Scan for the cell matching the given text and deliver its (X, Y) coordinate at center. 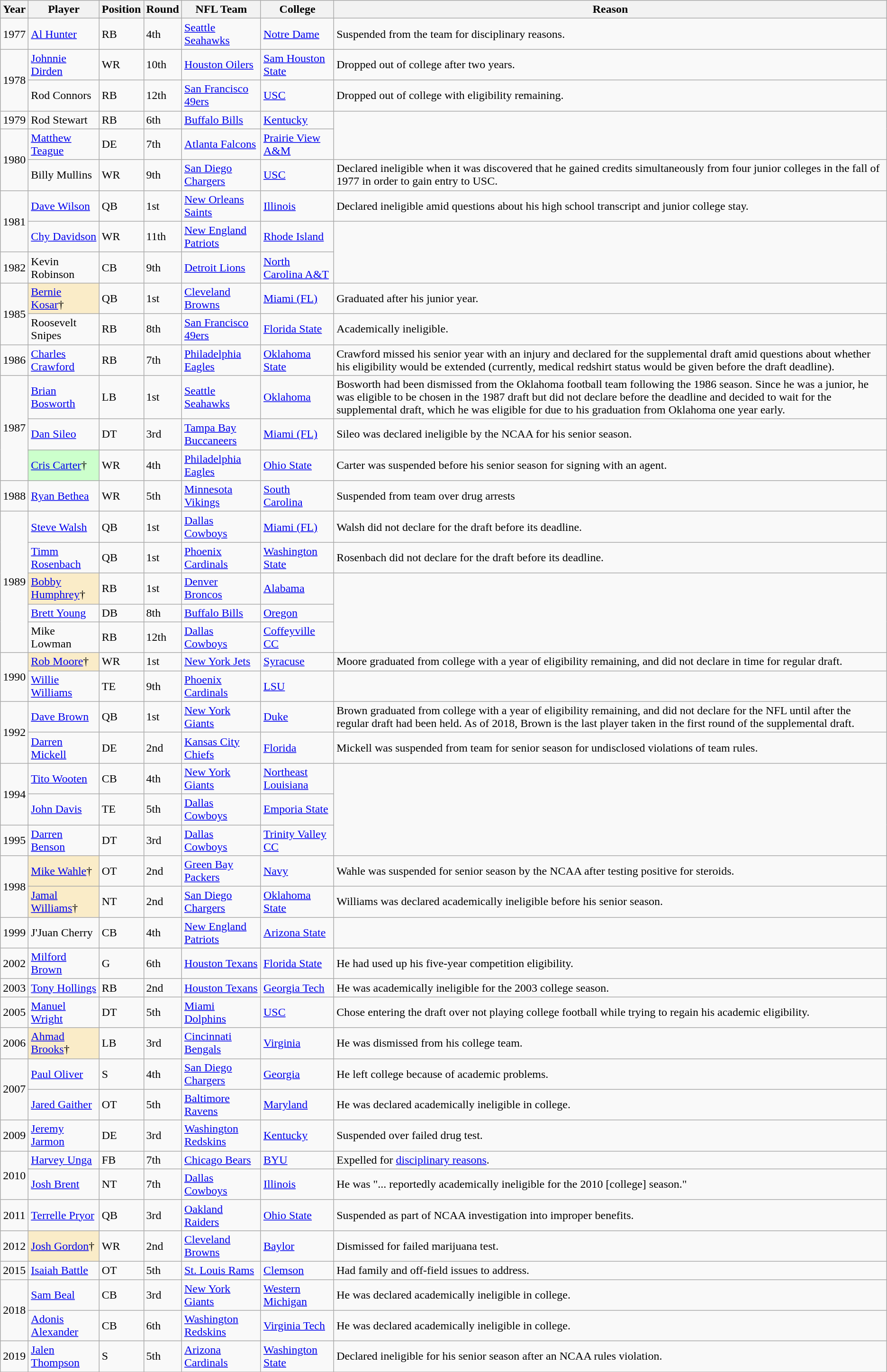
Kevin Robinson (63, 267)
New York Jets (221, 662)
College (297, 9)
Rob Moore† (63, 662)
10th (163, 64)
Oregon (297, 613)
Milford Brown (63, 963)
1980 (14, 160)
Georgia (297, 1074)
Houston Oilers (221, 64)
Tito Wooten (63, 779)
Maryland (297, 1104)
1999 (14, 933)
Declared ineligible for his senior season after an NCAA rules violation. (610, 1356)
Declared ineligible amid questions about his high school transcript and junior college stay. (610, 206)
1986 (14, 360)
2003 (14, 988)
Dave Wilson (63, 206)
Virginia (297, 1043)
Suspended as part of NCAA investigation into improper benefits. (610, 1215)
Alabama (297, 588)
Navy (297, 871)
Dropped out of college after two years. (610, 64)
Roosevelt Snipes (63, 329)
Clemson (297, 1270)
Year (14, 9)
Mike Wahle† (63, 871)
North Carolina A&T (297, 267)
2018 (14, 1310)
Terrelle Pryor (63, 1215)
Billy Mullins (63, 175)
Minnesota Vikings (221, 496)
LSU (297, 686)
Player (63, 9)
Wahle was suspended for senior season by the NCAA after testing positive for steroids. (610, 871)
2002 (14, 963)
Isaiah Battle (63, 1270)
1989 (14, 582)
Matthew Teague (63, 144)
Dismissed for failed marijuana test. (610, 1246)
1992 (14, 732)
Green Bay Packers (221, 871)
Trinity Valley CC (297, 840)
Chicago Bears (221, 1160)
Moore graduated from college with a year of eligibility remaining, and did not declare in time for regular draft. (610, 662)
1995 (14, 840)
Northeast Louisiana (297, 779)
Manuel Wright (63, 1013)
1982 (14, 267)
Oklahoma (297, 397)
South Carolina (297, 496)
Graduated after his junior year. (610, 298)
Johnnie Dirden (63, 64)
Brian Bosworth (63, 397)
2009 (14, 1136)
2005 (14, 1013)
Virginia Tech (297, 1326)
Dropped out of college with eligibility remaining. (610, 96)
Bobby Humphrey† (63, 588)
Mike Lowman (63, 637)
Chy Davidson (63, 237)
Darren Mickell (63, 747)
Williams was declared academically ineligible before his senior season. (610, 902)
Denver Broncos (221, 588)
Arizona State (297, 933)
FB (121, 1160)
1988 (14, 496)
Willie Williams (63, 686)
Harvey Unga (63, 1160)
J'Juan Cherry (63, 933)
Suspended over failed drug test. (610, 1136)
Darren Benson (63, 840)
John Davis (63, 809)
Bernie Kosar† (63, 298)
Brett Young (63, 613)
G (121, 963)
Jared Gaither (63, 1104)
Jalen Thompson (63, 1356)
1977 (14, 34)
Baltimore Ravens (221, 1104)
Emporia State (297, 809)
Jeremy Jarmon (63, 1136)
Expelled for disciplinary reasons. (610, 1160)
Prairie View A&M (297, 144)
Position (121, 9)
Dave Brown (63, 717)
11th (163, 237)
1998 (14, 887)
St. Louis Rams (221, 1270)
Baylor (297, 1246)
Ryan Bethea (63, 496)
2012 (14, 1246)
He was "... reportedly academically ineligible for the 2010 [college] season." (610, 1184)
Detroit Lions (221, 267)
Western Michigan (297, 1295)
Mickell was suspended from team for senior season for undisclosed violations of team rules. (610, 747)
Ahmad Brooks† (63, 1043)
2007 (14, 1089)
Sam Beal (63, 1295)
Josh Brent (63, 1184)
DB (121, 613)
Academically ineligible. (610, 329)
Rhode Island (297, 237)
Charles Crawford (63, 360)
1979 (14, 120)
Notre Dame (297, 34)
BYU (297, 1160)
Paul Oliver (63, 1074)
He was dismissed from his college team. (610, 1043)
Walsh did not declare for the draft before its deadline. (610, 527)
Coffeyville CC (297, 637)
Sileo was declared ineligible by the NCAA for his senior season. (610, 435)
Rosenbach did not declare for the draft before its deadline. (610, 558)
Suspended from the team for disciplinary reasons. (610, 34)
Timm Rosenbach (63, 558)
Al Hunter (63, 34)
1985 (14, 314)
Steve Walsh (63, 527)
Josh Gordon† (63, 1246)
Rod Stewart (63, 120)
Kansas City Chiefs (221, 747)
Tampa Bay Buccaneers (221, 435)
2011 (14, 1215)
Syracuse (297, 662)
Tony Hollings (63, 988)
Cincinnati Bengals (221, 1043)
Cris Carter† (63, 465)
Dan Sileo (63, 435)
2006 (14, 1043)
He left college because of academic problems. (610, 1074)
Georgia Tech (297, 988)
Duke (297, 717)
Miami Dolphins (221, 1013)
Suspended from team over drug arrests (610, 496)
1978 (14, 80)
1981 (14, 221)
Jamal Williams† (63, 902)
He was academically ineligible for the 2003 college season. (610, 988)
1987 (14, 428)
2019 (14, 1356)
Carter was suspended before his senior season for signing with an agent. (610, 465)
Atlanta Falcons (221, 144)
Reason (610, 9)
Had family and off-field issues to address. (610, 1270)
Florida (297, 747)
Sam Houston State (297, 64)
1990 (14, 677)
2015 (14, 1270)
Adonis Alexander (63, 1326)
He had used up his five-year competition eligibility. (610, 963)
Chose entering the draft over not playing college football while trying to regain his academic eligibility. (610, 1013)
Arizona Cardinals (221, 1356)
Oakland Raiders (221, 1215)
NFL Team (221, 9)
New Orleans Saints (221, 206)
2010 (14, 1175)
1994 (14, 794)
Round (163, 9)
Rod Connors (63, 96)
